For the text-containing cell, return its midpoint in [X, Y] coordinate format. 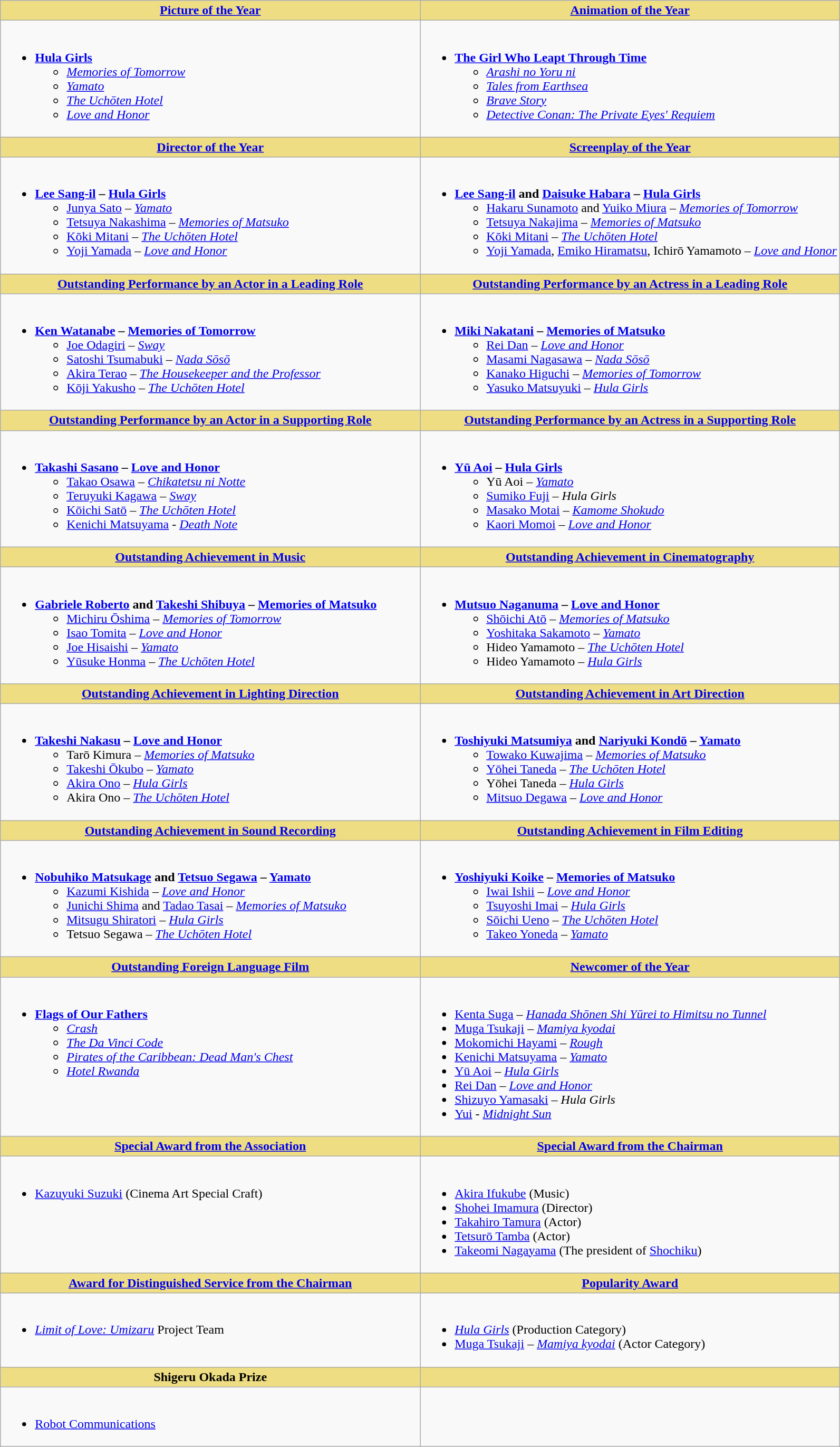
Outstanding Foreign Language Film [210, 967]
Outstanding Performance by an Actor in a Leading Role [210, 284]
Limit of Love: Umizaru Project Team [210, 1330]
The Girl Who Leapt Through TimeArashi no Yoru niTales from EarthseaBrave StoryDetective Conan: The Private Eyes' Requiem [630, 79]
Award for Distinguished Service from the Chairman [210, 1283]
Animation of the Year [630, 11]
Hula Girls (Production Category)Muga Tsukaji – Mamiya kyodai (Actor Category) [630, 1330]
Outstanding Performance by an Actress in a Supporting Role [630, 420]
Newcomer of the Year [630, 967]
Screenplay of the Year [630, 147]
Special Award from the Chairman [630, 1146]
Flags of Our FathersCrashThe Da Vinci CodePirates of the Caribbean: Dead Man's ChestHotel Rwanda [210, 1057]
Yoshiyuki Koike – Memories of MatsukoIwai Ishii – Love and HonorTsuyoshi Imai – Hula GirlsSōichi Ueno – The Uchōten HotelTakeo Yoneda – Yamato [630, 899]
Outstanding Achievement in Sound Recording [210, 831]
Outstanding Achievement in Lighting Direction [210, 693]
Director of the Year [210, 147]
Outstanding Performance by an Actress in a Leading Role [630, 284]
Picture of the Year [210, 11]
Takashi Sasano – Love and HonorTakao Osawa – Chikatetsu ni NotteTeruyuki Kagawa – SwayKōichi Satō – The Uchōten HotelKenichi Matsuyama - Death Note [210, 488]
Shigeru Okada Prize [210, 1377]
Robot Communications [210, 1416]
Akira Ifukube (Music)Shohei Imamura (Director)Takahiro Tamura (Actor)Tetsurō Tamba (Actor)Takeomi Nagayama (The president of Shochiku) [630, 1215]
Hula GirlsMemories of TomorrowYamatoThe Uchōten HotelLove and Honor [210, 79]
Lee Sang-il – Hula GirlsJunya Sato – YamatoTetsuya Nakashima – Memories of MatsukoKōki Mitani – The Uchōten HotelYoji Yamada – Love and Honor [210, 215]
Takeshi Nakasu – Love and HonorTarō Kimura – Memories of MatsukoTakeshi Ōkubo – YamatoAkira Ono – Hula GirlsAkira Ono – The Uchōten Hotel [210, 761]
Outstanding Achievement in Cinematography [630, 557]
Popularity Award [630, 1283]
Special Award from the Association [210, 1146]
Outstanding Achievement in Music [210, 557]
Yū Aoi – Hula GirlsYū Aoi – YamatoSumiko Fuji – Hula GirlsMasako Motai – Kamome ShokudoKaori Momoi – Love and Honor [630, 488]
Kazuyuki Suzuki (Cinema Art Special Craft) [210, 1215]
Outstanding Performance by an Actor in a Supporting Role [210, 420]
Outstanding Achievement in Art Direction [630, 693]
Outstanding Achievement in Film Editing [630, 831]
